Find where the given text appears and provide that cell's center as [x, y] coordinate. 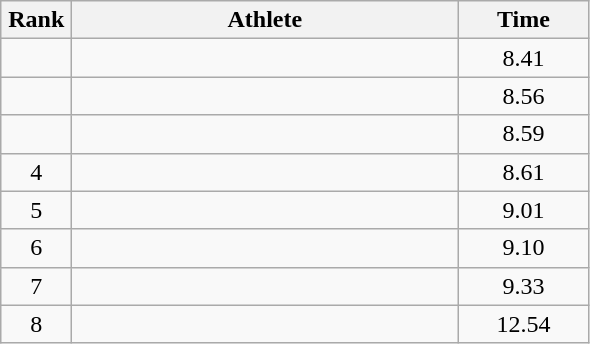
8.56 [524, 96]
9.33 [524, 286]
4 [36, 172]
12.54 [524, 324]
5 [36, 210]
6 [36, 248]
8 [36, 324]
Rank [36, 20]
8.59 [524, 134]
Athlete [265, 20]
9.01 [524, 210]
Time [524, 20]
8.41 [524, 58]
9.10 [524, 248]
8.61 [524, 172]
7 [36, 286]
